Provide the [X, Y] coordinate of the cell's center where the given text is located.  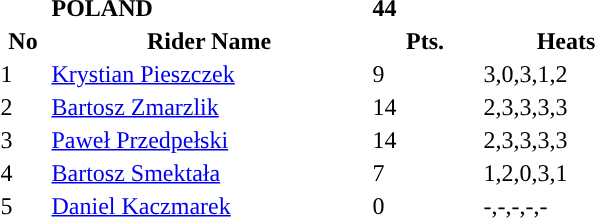
Bartosz Smektała [209, 173]
Bartosz Zmarzlik [209, 107]
Krystian Pieszczek [209, 74]
Pts. [425, 41]
Paweł Przedpełski [209, 140]
9 [425, 74]
Rider Name [209, 41]
7 [425, 173]
